Identify which cell holds the provided text, then report its (X, Y) central coordinate. 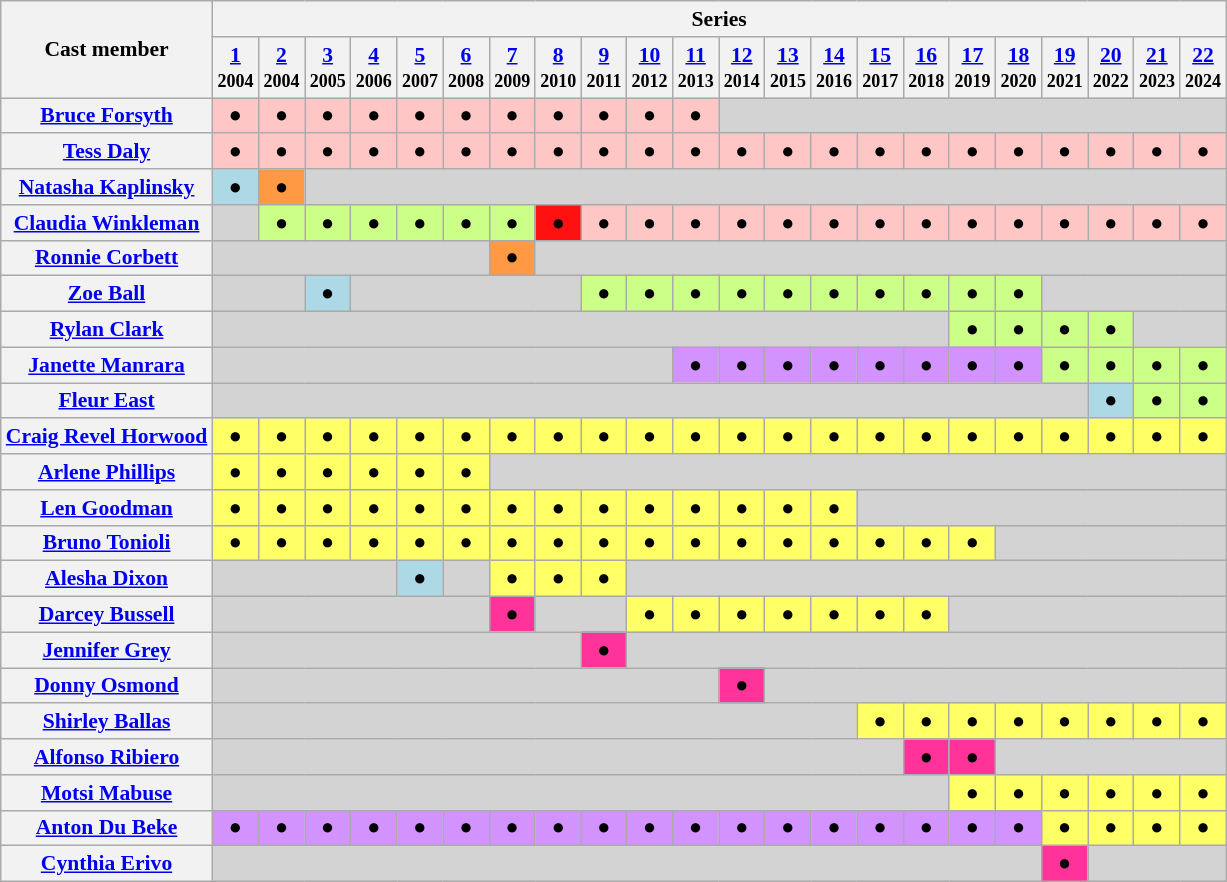
102012 (649, 68)
Bruno Tonioli (107, 543)
Motsi Mabuse (107, 793)
Claudia Winkleman (107, 223)
62008 (466, 68)
222024 (1203, 68)
92011 (604, 68)
Darcey Bussell (107, 615)
172019 (972, 68)
Cast member (107, 50)
32005 (328, 68)
Anton Du Beke (107, 828)
Bruce Forsyth (107, 116)
Donny Osmond (107, 686)
12004 (235, 68)
82010 (558, 68)
Arlene Phillips (107, 472)
Natasha Kaplinsky (107, 187)
52007 (420, 68)
Ronnie Corbett (107, 258)
Fleur East (107, 401)
192021 (1065, 68)
132015 (788, 68)
Tess Daly (107, 152)
42006 (374, 68)
Shirley Ballas (107, 722)
162018 (926, 68)
Zoe Ball (107, 294)
112013 (696, 68)
212023 (1157, 68)
22004 (281, 68)
Rylan Clark (107, 330)
202022 (1111, 68)
Alfonso Ribiero (107, 757)
Janette Manrara (107, 365)
142016 (834, 68)
Series (719, 19)
182020 (1018, 68)
152017 (880, 68)
Cynthia Erivo (107, 864)
Jennifer Grey (107, 650)
Len Goodman (107, 508)
Alesha Dixon (107, 579)
Craig Revel Horwood (107, 437)
122014 (742, 68)
72009 (512, 68)
